Pinpoint the cell where the given text exists, returning its [x, y] midpoint coordinate. 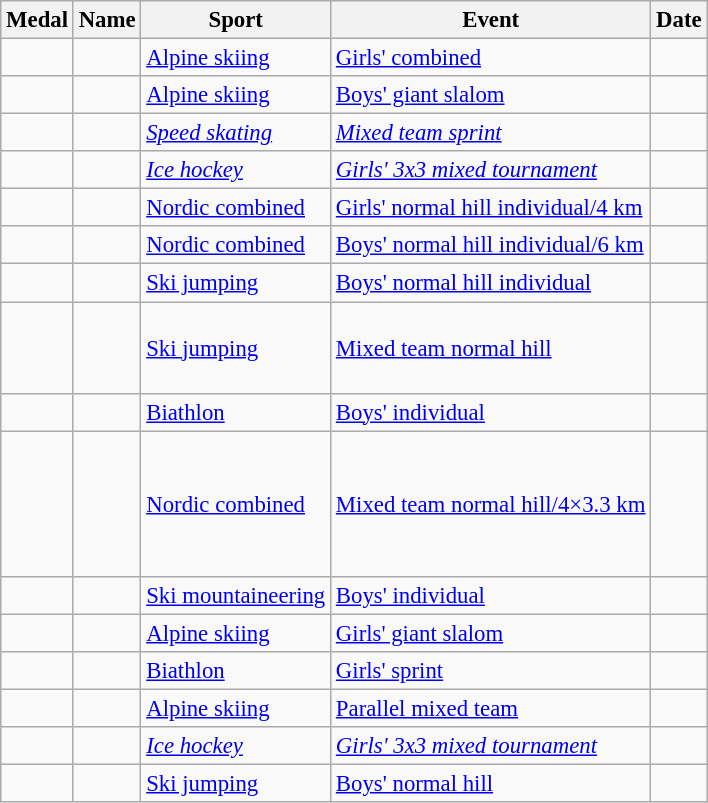
Medal [38, 20]
Speed skating [236, 133]
Name [107, 20]
Boys' normal hill individual/6 km [491, 245]
Sport [236, 20]
Girls' sprint [491, 671]
Mixed team normal hill/4×3.3 km [491, 504]
Boys' normal hill individual [491, 283]
Event [491, 20]
Mixed team sprint [491, 133]
Parallel mixed team [491, 708]
Date [679, 20]
Ski mountaineering [236, 595]
Boys' normal hill [491, 783]
Mixed team normal hill [491, 348]
Boys' giant slalom [491, 95]
Girls' combined [491, 58]
Girls' normal hill individual/4 km [491, 208]
Girls' giant slalom [491, 633]
